For the text-containing cell, return its midpoint in (x, y) coordinate format. 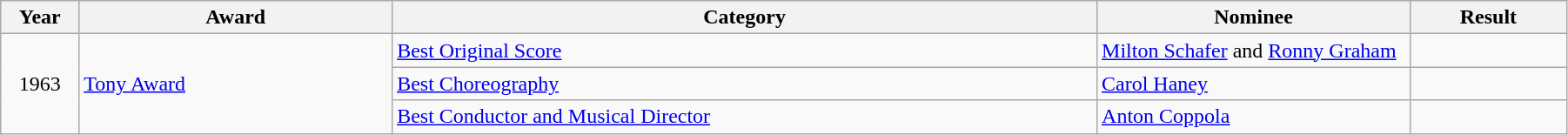
Tony Award (236, 84)
Award (236, 17)
Result (1488, 17)
Category (745, 17)
Best Choreography (745, 84)
Milton Schafer and Ronny Graham (1254, 51)
Best Original Score (745, 51)
Anton Coppola (1254, 117)
1963 (40, 84)
Carol Haney (1254, 84)
Nominee (1254, 17)
Best Conductor and Musical Director (745, 117)
Year (40, 17)
